Identify which cell holds the provided text, then report its (x, y) central coordinate. 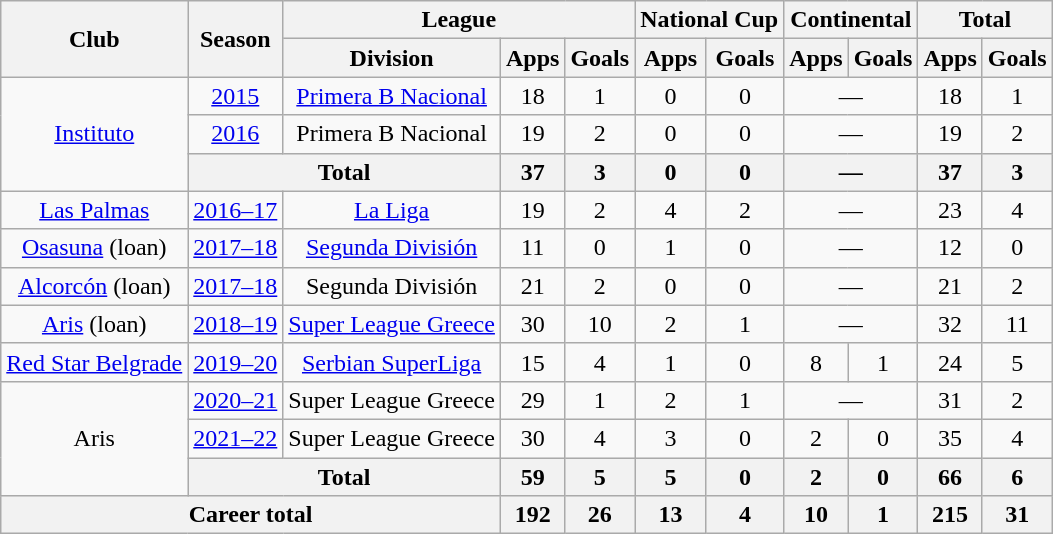
2021–22 (236, 438)
24 (950, 362)
League (459, 20)
Osasuna (loan) (94, 248)
Serbian SuperLiga (392, 362)
59 (532, 477)
192 (532, 515)
Red Star Belgrade (94, 362)
Career total (251, 515)
Las Palmas (94, 210)
Instituto (94, 134)
2016–17 (236, 210)
26 (600, 515)
215 (950, 515)
Continental (851, 20)
Season (236, 39)
12 (950, 248)
Division (392, 58)
Club (94, 39)
Alcorcón (loan) (94, 286)
23 (950, 210)
2015 (236, 96)
13 (671, 515)
La Liga (392, 210)
2018–19 (236, 324)
Aris (94, 438)
National Cup (710, 20)
66 (950, 477)
2019–20 (236, 362)
2020–21 (236, 400)
8 (816, 362)
15 (532, 362)
35 (950, 438)
Aris (loan) (94, 324)
6 (1017, 477)
29 (532, 400)
32 (950, 324)
2016 (236, 134)
